Return (X, Y) of the center of cell containing provided text 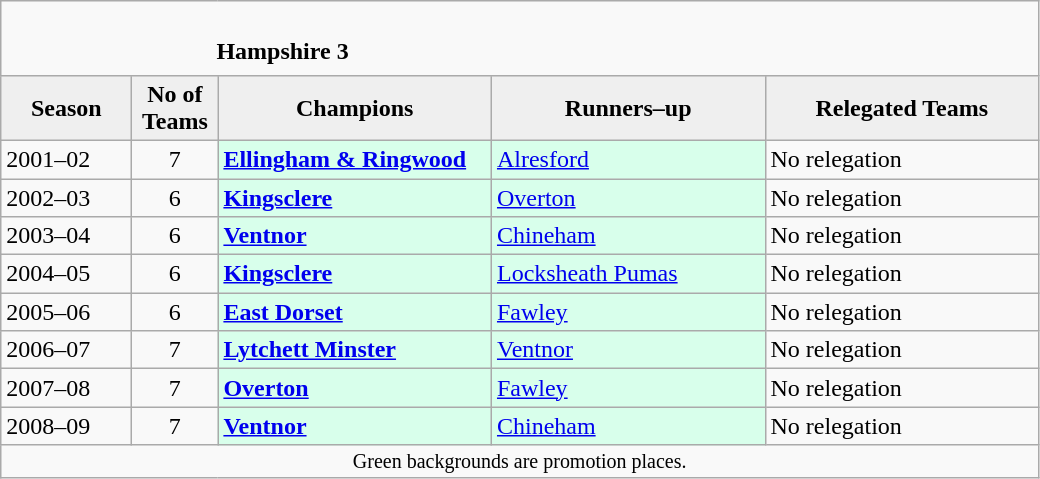
2008–09 (66, 426)
2004–05 (66, 274)
Runners–up (628, 108)
2001–02 (66, 159)
2005–06 (66, 312)
Green backgrounds are promotion places. (520, 462)
Relegated Teams (902, 108)
Season (66, 108)
Lytchett Minster (355, 350)
Alresford (628, 159)
East Dorset (355, 312)
2003–04 (66, 236)
Locksheath Pumas (628, 274)
2007–08 (66, 388)
Champions (355, 108)
2006–07 (66, 350)
No of Teams (175, 108)
2002–03 (66, 197)
Ellingham & Ringwood (355, 159)
